Identify which cell holds the provided text, then report its (x, y) central coordinate. 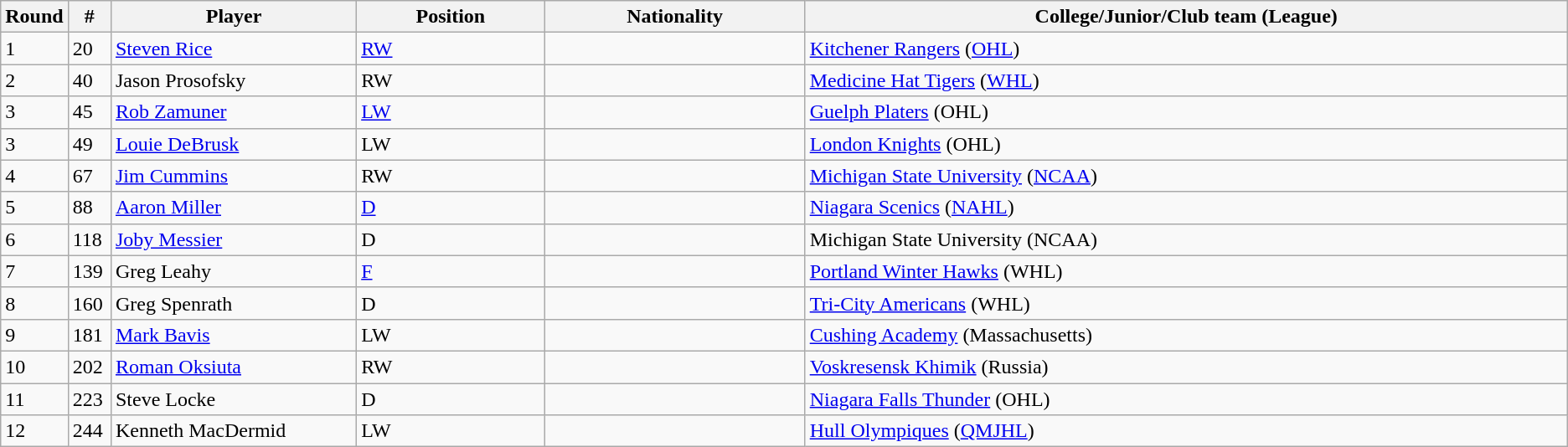
244 (89, 431)
Medicine Hat Tigers (WHL) (1186, 80)
Tri-City Americans (WHL) (1186, 303)
Kenneth MacDermid (233, 431)
Jim Cummins (233, 176)
Guelph Platers (OHL) (1186, 112)
Roman Oksiuta (233, 367)
118 (89, 239)
Steven Rice (233, 49)
11 (34, 399)
Aaron Miller (233, 208)
Hull Olympiques (QMJHL) (1186, 431)
Mark Bavis (233, 335)
7 (34, 271)
Niagara Falls Thunder (OHL) (1186, 399)
6 (34, 239)
139 (89, 271)
Portland Winter Hawks (WHL) (1186, 271)
5 (34, 208)
Steve Locke (233, 399)
Joby Messier (233, 239)
Jason Prosofsky (233, 80)
45 (89, 112)
Voskresensk Khimik (Russia) (1186, 367)
Greg Leahy (233, 271)
9 (34, 335)
Louie DeBrusk (233, 144)
Position (451, 17)
Nationality (675, 17)
223 (89, 399)
20 (89, 49)
Round (34, 17)
10 (34, 367)
London Knights (OHL) (1186, 144)
202 (89, 367)
1 (34, 49)
Cushing Academy (Massachusetts) (1186, 335)
8 (34, 303)
49 (89, 144)
# (89, 17)
Player (233, 17)
40 (89, 80)
Kitchener Rangers (OHL) (1186, 49)
Greg Spenrath (233, 303)
12 (34, 431)
F (451, 271)
College/Junior/Club team (League) (1186, 17)
Niagara Scenics (NAHL) (1186, 208)
88 (89, 208)
67 (89, 176)
2 (34, 80)
181 (89, 335)
160 (89, 303)
Rob Zamuner (233, 112)
4 (34, 176)
